Scan for the cell matching the given text and deliver its (x, y) coordinate at center. 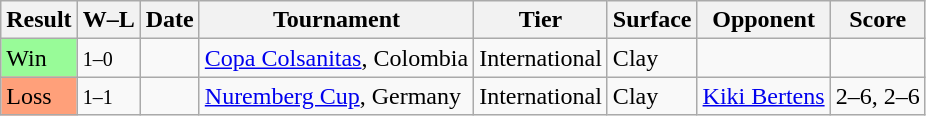
Tier (541, 20)
W–L (108, 20)
Nuremberg Cup, Germany (336, 96)
Date (170, 20)
Kiki Bertens (764, 96)
Score (878, 20)
Loss (39, 96)
1–1 (108, 96)
Surface (652, 20)
Copa Colsanitas, Colombia (336, 58)
Win (39, 58)
Opponent (764, 20)
Tournament (336, 20)
2–6, 2–6 (878, 96)
1–0 (108, 58)
Result (39, 20)
